Scan for the cell matching the given text and deliver its [X, Y] coordinate at center. 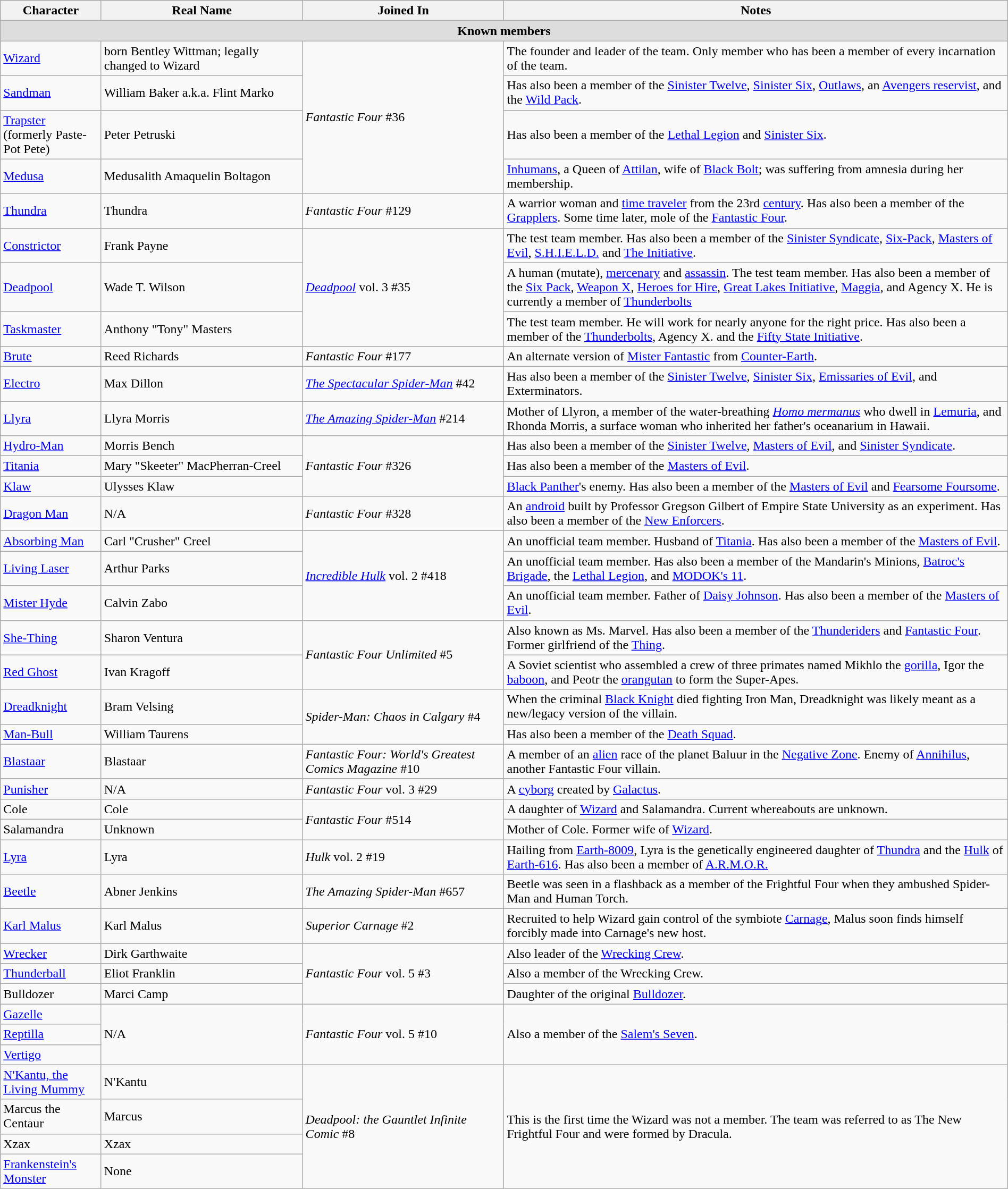
Abner Jenkins [202, 892]
Joined In [403, 11]
Medusalith Amaquelin Boltagon [202, 176]
Has also been a member of the Masters of Evil. [756, 466]
The test team member. Has also been a member of the Sinister Syndicate, Six-Pack, Masters of Evil, S.H.I.E.L.D. and The Initiative. [756, 246]
The Amazing Spider-Man #657 [403, 892]
Frankenstein's Monster [51, 1171]
Known members [504, 31]
Brute [51, 356]
Marci Camp [202, 994]
Superior Carnage #2 [403, 926]
The Spectacular Spider-Man #42 [403, 384]
Also leader of the Wrecking Crew. [756, 954]
Has also been a member of the Lethal Legion and Sinister Six. [756, 134]
Taskmaster [51, 328]
An unofficial team member. Husband of Titania. Has also been a member of the Masters of Evil. [756, 541]
Electro [51, 384]
Vertigo [51, 1055]
Incredible Hulk vol. 2 #418 [403, 576]
Fantastic Four vol. 3 #29 [403, 789]
Mister Hyde [51, 603]
Calvin Zabo [202, 603]
Fantastic Four #36 [403, 117]
Fantastic Four #326 [403, 466]
Llyra [51, 418]
Fantastic Four Unlimited #5 [403, 655]
N'Kantu [202, 1082]
Frank Payne [202, 246]
Deadpool vol. 3 #35 [403, 287]
Bram Velsing [202, 707]
Punisher [51, 789]
Beetle was seen in a flashback as a member of the Frightful Four when they ambushed Spider-Man and Human Torch. [756, 892]
Constrictor [51, 246]
Sharon Ventura [202, 638]
When the criminal Black Knight died fighting Iron Man, Dreadknight was likely meant as a new/legacy version of the villain. [756, 707]
An unofficial team member. Father of Daisy Johnson. Has also been a member of the Masters of Evil. [756, 603]
Fantastic Four #514 [403, 819]
Dreadknight [51, 707]
Ivan Kragoff [202, 672]
The founder and leader of the team. Only member who has been a member of every incarnation of the team. [756, 58]
Salamandra [51, 829]
An alternate version of Mister Fantastic from Counter-Earth. [756, 356]
Also known as Ms. Marvel. Has also been a member of the Thunderiders and Fantastic Four. Former girlfriend of the Thing. [756, 638]
Red Ghost [51, 672]
Black Panther's enemy. Has also been a member of the Masters of Evil and Fearsome Foursome. [756, 486]
Eliot Franklin [202, 974]
Spider-Man: Chaos in Calgary #4 [403, 716]
Morris Bench [202, 446]
A warrior woman and time traveler from the 23rd century. Has also been a member of the Grapplers. Some time later, mole of the Fantastic Four. [756, 210]
Dirk Garthwaite [202, 954]
She-Thing [51, 638]
Max Dillon [202, 384]
Peter Petruski [202, 134]
Ulysses Klaw [202, 486]
Real Name [202, 11]
Daughter of the original Bulldozer. [756, 994]
Living Laser [51, 569]
Wrecker [51, 954]
A daughter of Wizard and Salamandra. Current whereabouts are unknown. [756, 809]
Wizard [51, 58]
Has also been a member of the Sinister Twelve, Sinister Six, Outlaws, an Avengers reservist, and the Wild Pack. [756, 92]
Gazelle [51, 1014]
Trapster(formerly Paste-Pot Pete) [51, 134]
Fantastic Four #328 [403, 513]
Bulldozer [51, 994]
Marcus the Centaur [51, 1116]
Fantastic Four #177 [403, 356]
Fantastic Four: World's Greatest Comics Magazine #10 [403, 761]
Beetle [51, 892]
Hulk vol. 2 #19 [403, 857]
The Amazing Spider-Man #214 [403, 418]
This is the first time the Wizard was not a member. The team was referred to as The New Frightful Four and were formed by Dracula. [756, 1127]
Wade T. Wilson [202, 287]
Hailing from Earth-8009, Lyra is the genetically engineered daughter of Thundra and the Hulk of Earth-616. Has also been a member of A.R.M.O.R. [756, 857]
Titania [51, 466]
An unofficial team member. Has also been a member of the Mandarin's Minions, Batroc's Brigade, the Lethal Legion, and MODOK's 11. [756, 569]
An android built by Professor Gregson Gilbert of Empire State University as an experiment. Has also been a member of the New Enforcers. [756, 513]
Fantastic Four #129 [403, 210]
William Baker a.k.a. Flint Marko [202, 92]
Arthur Parks [202, 569]
Mary "Skeeter" MacPherran-Creel [202, 466]
Recruited to help Wizard gain control of the symbiote Carnage, Malus soon finds himself forcibly made into Carnage's new host. [756, 926]
Marcus [202, 1116]
Absorbing Man [51, 541]
Thunderball [51, 974]
Deadpool: the Gauntlet Infinite Comic #8 [403, 1127]
Has also been a member of the Sinister Twelve, Sinister Six, Emissaries of Evil, and Exterminators. [756, 384]
Mother of Cole. Former wife of Wizard. [756, 829]
born Bentley Wittman; legally changed to Wizard [202, 58]
N'Kantu, the Living Mummy [51, 1082]
Unknown [202, 829]
Inhumans, a Queen of Attilan, wife of Black Bolt; was suffering from amnesia during her membership. [756, 176]
Reptilla [51, 1034]
Medusa [51, 176]
Reed Richards [202, 356]
William Taurens [202, 734]
Has also been a member of the Death Squad. [756, 734]
A cyborg created by Galactus. [756, 789]
Man-Bull [51, 734]
Sandman [51, 92]
None [202, 1171]
Hydro-Man [51, 446]
Notes [756, 11]
Carl "Crusher" Creel [202, 541]
Dragon Man [51, 513]
Also a member of the Salem's Seven. [756, 1034]
Klaw [51, 486]
Also a member of the Wrecking Crew. [756, 974]
Character [51, 11]
A Soviet scientist who assembled a crew of three primates named Mikhlo the gorilla, Igor the baboon, and Peotr the orangutan to form the Super-Apes. [756, 672]
Has also been a member of the Sinister Twelve, Masters of Evil, and Sinister Syndicate. [756, 446]
Llyra Morris [202, 418]
Anthony "Tony" Masters [202, 328]
Fantastic Four vol. 5 #10 [403, 1034]
Fantastic Four vol. 5 #3 [403, 974]
Deadpool [51, 287]
A member of an alien race of the planet Baluur in the Negative Zone. Enemy of Annihilus, another Fantastic Four villain. [756, 761]
